Find where the given text appears and provide that cell's center as (X, Y) coordinate. 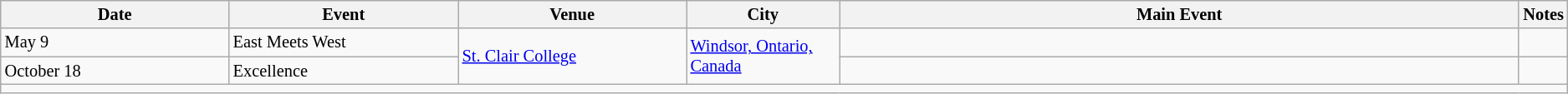
City (763, 14)
October 18 (115, 71)
St. Clair College (572, 57)
Date (115, 14)
Excellence (344, 71)
May 9 (115, 42)
Windsor, Ontario, Canada (763, 57)
Notes (1543, 14)
Event (344, 14)
Main Event (1179, 14)
Venue (572, 14)
East Meets West (344, 42)
